Extract the (x, y) coordinate from the center of the cell holding the provided text.  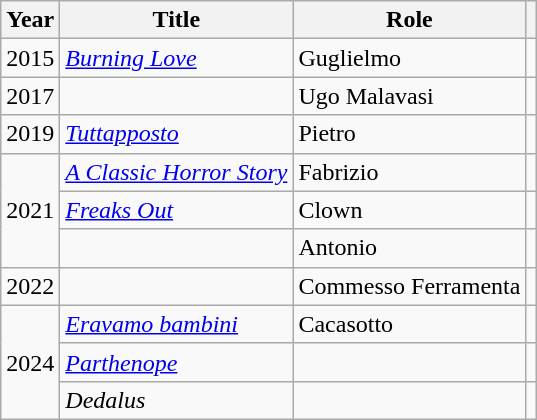
2021 (30, 210)
2024 (30, 362)
Guglielmo (410, 58)
Cacasotto (410, 324)
Clown (410, 210)
Pietro (410, 134)
Dedalus (176, 400)
Burning Love (176, 58)
Role (410, 20)
A Classic Horror Story (176, 172)
Commesso Ferramenta (410, 286)
Parthenope (176, 362)
Ugo Malavasi (410, 96)
2019 (30, 134)
Title (176, 20)
Freaks Out (176, 210)
Tuttapposto (176, 134)
2017 (30, 96)
Antonio (410, 248)
Year (30, 20)
2015 (30, 58)
Eravamo bambini (176, 324)
Fabrizio (410, 172)
2022 (30, 286)
